Return (X, Y) of the center of cell containing provided text 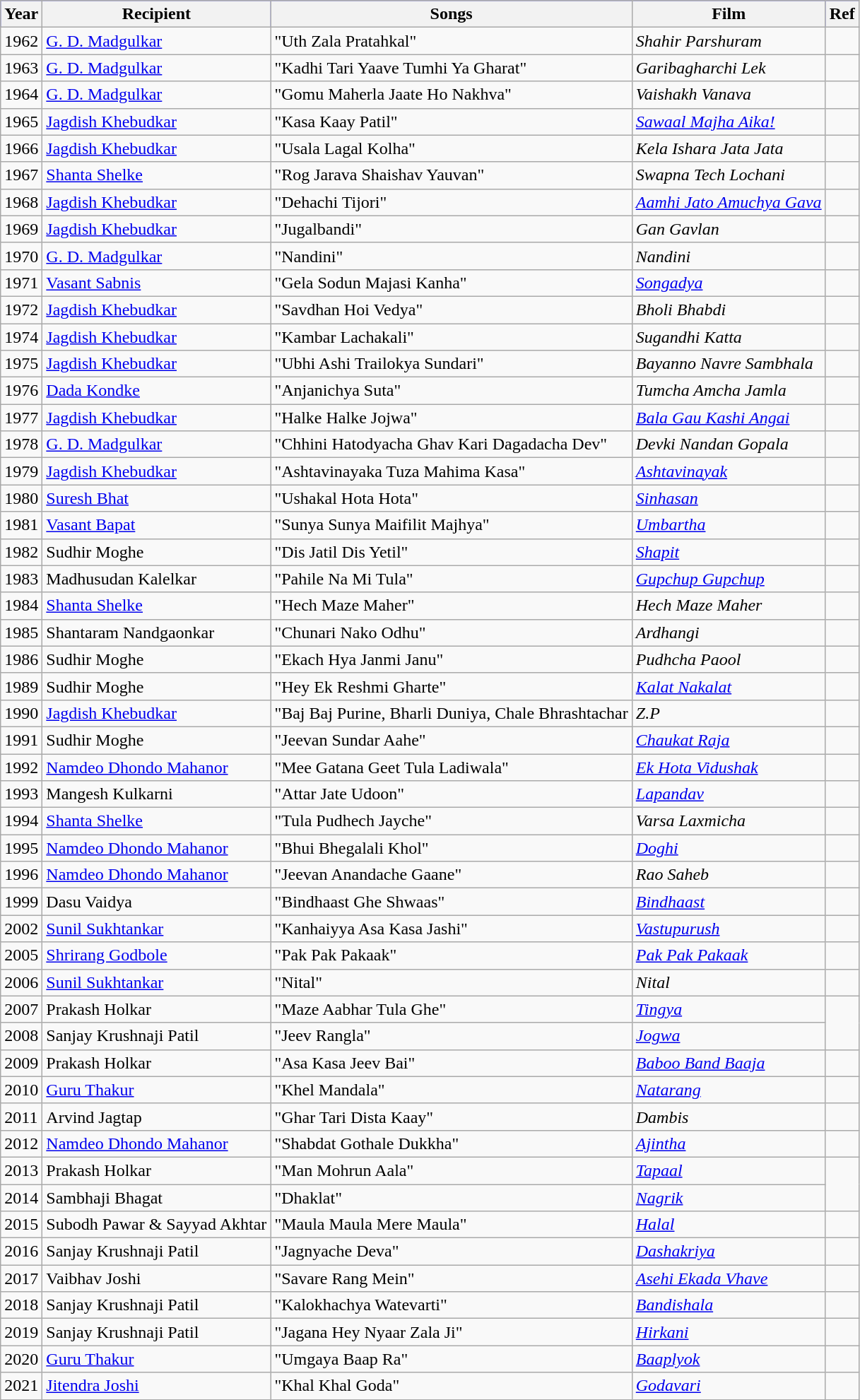
"Usala Lagal Kolha" (451, 148)
"Dhaklat" (451, 1198)
Jitendra Joshi (157, 1386)
Recipient (157, 14)
"Ubhi Ashi Trailokya Sundari" (451, 364)
Shahir Parshuram (729, 41)
Shantaram Nandgaonkar (157, 633)
"Attar Jate Udoon" (451, 794)
2005 (21, 955)
Dambis (729, 1117)
Songs (451, 14)
Vaibhav Joshi (157, 1278)
Nagrik (729, 1198)
Umbartha (729, 525)
"Mee Gatana Geet Tula Ladiwala" (451, 767)
Asehi Ekada Vhave (729, 1278)
Ajintha (729, 1143)
1967 (21, 175)
2012 (21, 1143)
Lapandav (729, 794)
Songadya (729, 283)
"Maze Aabhar Tula Ghe" (451, 1009)
"Man Mohrun Aala" (451, 1170)
"Umgaya Baap Ra" (451, 1359)
Suresh Bhat (157, 498)
"Maula Maula Mere Maula" (451, 1225)
1976 (21, 391)
1963 (21, 68)
"Dis Jatil Dis Yetil" (451, 552)
2016 (21, 1252)
"Ashtavinayaka Tuza Mahima Kasa" (451, 471)
Bala Gau Kashi Angai (729, 418)
2002 (21, 929)
1964 (21, 95)
1989 (21, 686)
Pudhcha Paool (729, 659)
Ashtavinayak (729, 471)
Dasu Vaidya (157, 902)
"Dehachi Tijori" (451, 202)
"Pahile Na Mi Tula" (451, 579)
1985 (21, 633)
1999 (21, 902)
1975 (21, 364)
2010 (21, 1090)
2021 (21, 1386)
"Shabdat Gothale Dukkha" (451, 1143)
Arvind Jagtap (157, 1117)
Madhusudan Kalelkar (157, 579)
Godavari (729, 1386)
2019 (21, 1332)
1986 (21, 659)
"Khal Khal Goda" (451, 1386)
Tumcha Amcha Jamla (729, 391)
1969 (21, 229)
"Jeev Rangla" (451, 1036)
"Jeevan Anandache Gaane" (451, 875)
"Chunari Nako Odhu" (451, 633)
Sinhasan (729, 498)
Vasant Sabnis (157, 283)
Ardhangi (729, 633)
"Khel Mandala" (451, 1090)
Bindhaast (729, 902)
"Savdhan Hoi Vedya" (451, 310)
Dada Kondke (157, 391)
Tapaal (729, 1170)
Vaishakh Vanava (729, 95)
Baaplyok (729, 1359)
Rao Saheb (729, 875)
1966 (21, 148)
Ref (842, 14)
Sambhaji Bhagat (157, 1198)
1983 (21, 579)
2017 (21, 1278)
1972 (21, 310)
Hirkani (729, 1332)
1980 (21, 498)
Kalat Nakalat (729, 686)
"Sunya Sunya Maifilit Majhya" (451, 525)
Kela Ishara Jata Jata (729, 148)
Hech Maze Maher (729, 606)
1978 (21, 445)
Gupchup Gupchup (729, 579)
"Chhini Hatodyacha Ghav Kari Dagadacha Dev" (451, 445)
"Anjanichya Suta" (451, 391)
2018 (21, 1305)
Garibagharchi Lek (729, 68)
Halal (729, 1225)
"Nital" (451, 982)
1996 (21, 875)
Sugandhi Katta (729, 337)
1962 (21, 41)
Subodh Pawar & Sayyad Akhtar (157, 1225)
Year (21, 14)
Swapna Tech Lochani (729, 175)
"Ushakal Hota Hota" (451, 498)
2013 (21, 1170)
1979 (21, 471)
Nandini (729, 256)
1992 (21, 767)
1993 (21, 794)
Bandishala (729, 1305)
"Jagana Hey Nyaar Zala Ji" (451, 1332)
2011 (21, 1117)
Nital (729, 982)
"Halke Halke Jojwa" (451, 418)
"Gomu Maherla Jaate Ho Nakhva" (451, 95)
Vasant Bapat (157, 525)
1991 (21, 740)
1995 (21, 848)
Bayanno Navre Sambhala (729, 364)
Varsa Laxmicha (729, 821)
"Ghar Tari Dista Kaay" (451, 1117)
2009 (21, 1063)
1971 (21, 283)
Sawaal Majha Aika! (729, 122)
1981 (21, 525)
1970 (21, 256)
2007 (21, 1009)
"Bindhaast Ghe Shwaas" (451, 902)
Tingya (729, 1009)
"Hey Ek Reshmi Gharte" (451, 686)
Chaukat Raja (729, 740)
Mangesh Kulkarni (157, 794)
2014 (21, 1198)
"Asa Kasa Jeev Bai" (451, 1063)
"Tula Pudhech Jayche" (451, 821)
"Hech Maze Maher" (451, 606)
"Jagnyache Deva" (451, 1252)
1974 (21, 337)
Baboo Band Baaja (729, 1063)
"Gela Sodun Majasi Kanha" (451, 283)
Jogwa (729, 1036)
"Nandini" (451, 256)
"Kalokhachya Watevarti" (451, 1305)
Doghi (729, 848)
Z.P (729, 713)
1968 (21, 202)
Bholi Bhabdi (729, 310)
Shapit (729, 552)
2015 (21, 1225)
1977 (21, 418)
Vastupurush (729, 929)
1990 (21, 713)
"Savare Rang Mein" (451, 1278)
1965 (21, 122)
1984 (21, 606)
Pak Pak Pakaak (729, 955)
"Jugalbandi" (451, 229)
Ek Hota Vidushak (729, 767)
"Rog Jarava Shaishav Yauvan" (451, 175)
"Pak Pak Pakaak" (451, 955)
"Ekach Hya Janmi Janu" (451, 659)
"Kanhaiyya Asa Kasa Jashi" (451, 929)
"Uth Zala Pratahkal" (451, 41)
1982 (21, 552)
"Baj Baj Purine, Bharli Duniya, Chale Bhrashtachar (451, 713)
2006 (21, 982)
Natarang (729, 1090)
Aamhi Jato Amuchya Gava (729, 202)
2008 (21, 1036)
Film (729, 14)
Gan Gavlan (729, 229)
"Kadhi Tari Yaave Tumhi Ya Gharat" (451, 68)
2020 (21, 1359)
"Bhui Bhegalali Khol" (451, 848)
"Kambar Lachakali" (451, 337)
"Kasa Kaay Patil" (451, 122)
1994 (21, 821)
"Jeevan Sundar Aahe" (451, 740)
Shrirang Godbole (157, 955)
Dashakriya (729, 1252)
Devki Nandan Gopala (729, 445)
